Extract the [X, Y] coordinate from the center of the cell holding the provided text.  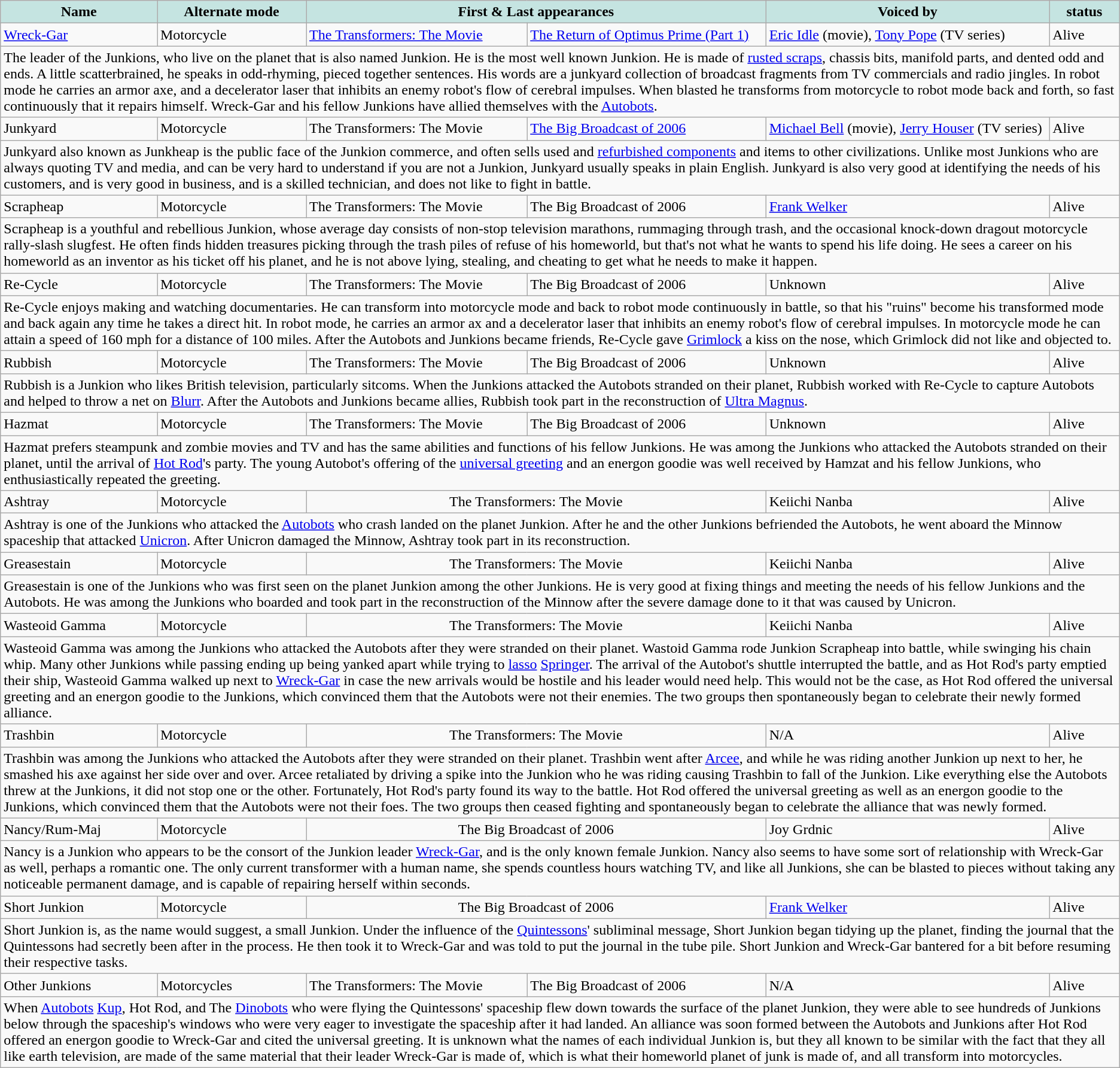
Motorcycles [231, 985]
Junkyard [79, 129]
Other Junkions [79, 985]
Alternate mode [231, 12]
Ashtray [79, 502]
status [1085, 12]
Name [79, 12]
Voiced by [908, 12]
Wreck-Gar [79, 35]
Rubbish [79, 362]
Eric Idle (movie), Tony Pope (TV series) [908, 35]
The Return of Optimus Prime (Part 1) [646, 35]
Short Junkion [79, 907]
Scrapheap [79, 206]
Hazmat [79, 424]
Wasteoid Gamma [79, 625]
Michael Bell (movie), Jerry Houser (TV series) [908, 129]
Greasestain [79, 564]
Re-Cycle [79, 284]
Joy Grdnic [908, 829]
Trashbin [79, 735]
First & Last appearances [536, 12]
Nancy/Rum-Maj [79, 829]
